Output the (X, Y) coordinate of the center of the cell containing the given text.  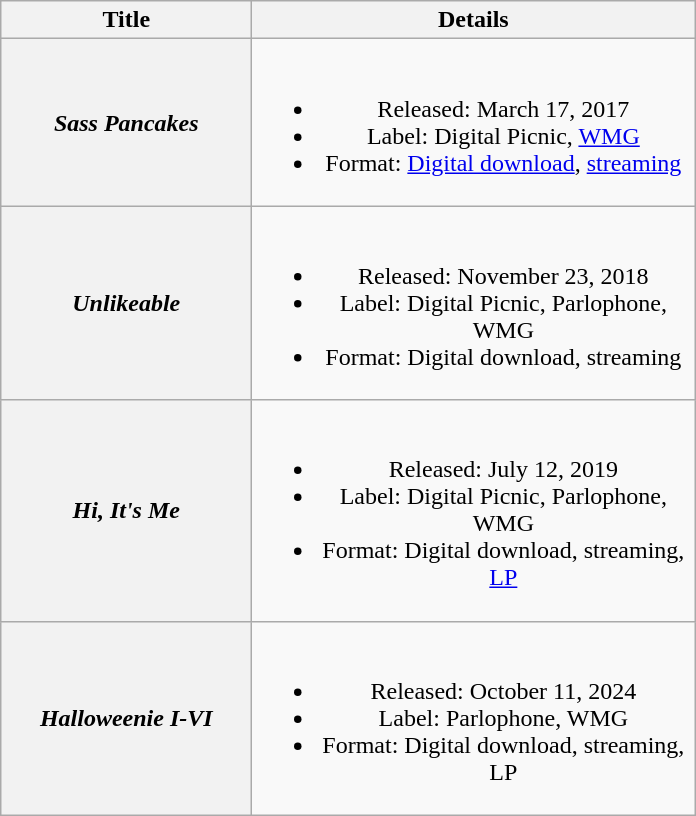
Title (126, 20)
Released: October 11, 2024Label: Parlophone, WMGFormat: Digital download, streaming, LP (474, 718)
Halloweenie I-VI (126, 718)
Released: November 23, 2018Label: Digital Picnic, Parlophone, WMGFormat: Digital download, streaming (474, 303)
Unlikeable (126, 303)
Hi, It's Me (126, 510)
Released: March 17, 2017Label: Digital Picnic, WMGFormat: Digital download, streaming (474, 122)
Details (474, 20)
Sass Pancakes (126, 122)
Released: July 12, 2019Label: Digital Picnic, Parlophone, WMGFormat: Digital download, streaming, LP (474, 510)
